Pinpoint the cell where the given text exists, returning its (X, Y) midpoint coordinate. 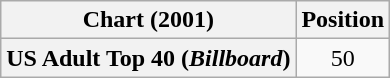
50 (343, 58)
Chart (2001) (148, 20)
Position (343, 20)
US Adult Top 40 (Billboard) (148, 58)
